Identify which cell holds the provided text, then report its (x, y) central coordinate. 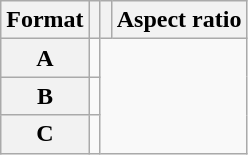
C (45, 134)
Aspect ratio (179, 20)
Format (45, 20)
A (45, 58)
B (45, 96)
